Find where the given text appears and provide that cell's center as [x, y] coordinate. 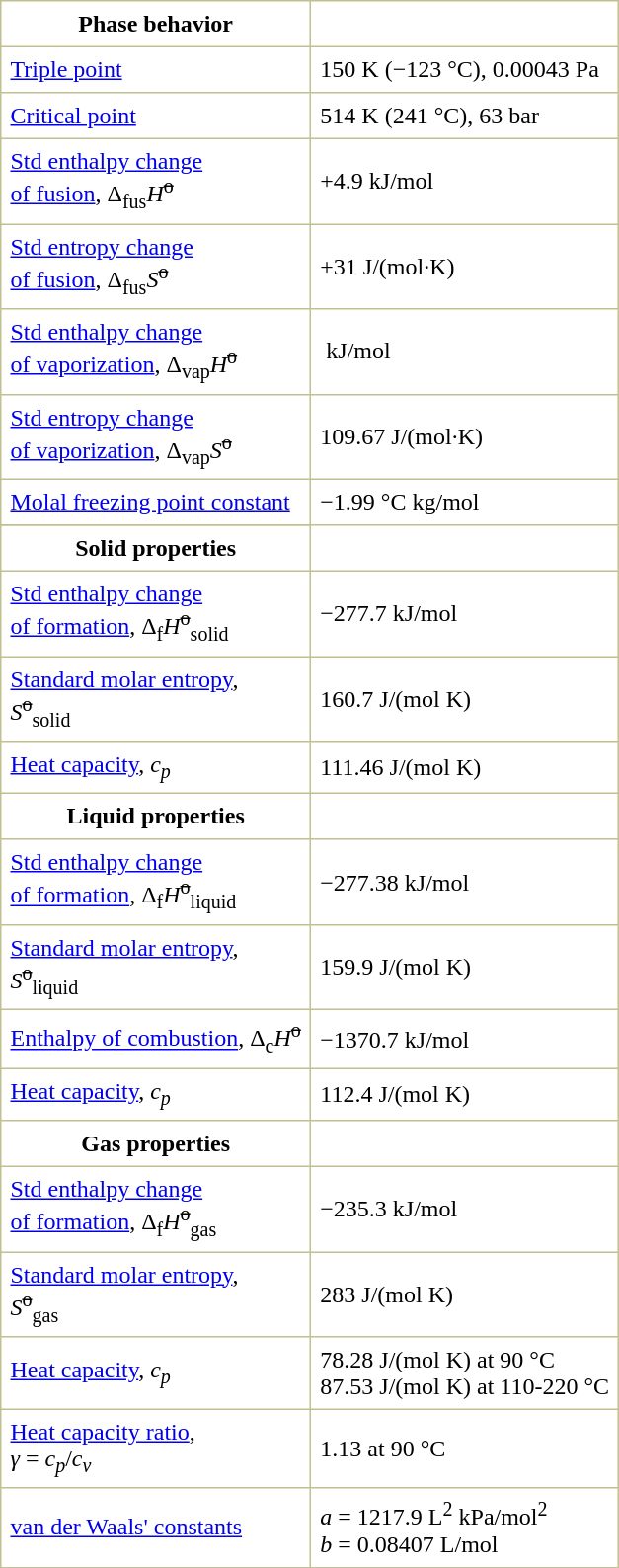
Molal freezing point constant [156, 502]
Standard molar entropy,Sosolid [156, 699]
Std enthalpy changeof vaporization, ΔvapHo [156, 352]
159.9 J/(mol K) [465, 967]
514 K (241 °C), 63 bar [465, 116]
Gas properties [156, 1143]
109.67 J/(mol·K) [465, 436]
Phase behavior [156, 24]
Solid properties [156, 548]
160.7 J/(mol K) [465, 699]
112.4 J/(mol K) [465, 1094]
Critical point [156, 116]
1.13 at 90 °C [465, 1449]
a = 1217.9 L2 kPa/mol2 b = 0.08407 L/mol [465, 1528]
−1370.7 kJ/mol [465, 1039]
Heat capacity ratio, γ = cp/cv [156, 1449]
Std enthalpy changeof fusion, ΔfusHo [156, 181]
−277.38 kJ/mol [465, 882]
150 K (−123 °C), 0.00043 Pa [465, 69]
Enthalpy of combustion, ΔcHo [156, 1039]
Std enthalpy changeof formation, ΔfHoliquid [156, 882]
+4.9 kJ/mol [465, 181]
kJ/mol [465, 352]
Standard molar entropy,Soliquid [156, 967]
Std enthalpy changeof formation, ΔfHosolid [156, 613]
−277.7 kJ/mol [465, 613]
Std entropy changeof vaporization, ΔvapSo [156, 436]
Liquid properties [156, 817]
283 J/(mol K) [465, 1294]
+31 J/(mol·K) [465, 267]
Std enthalpy changeof formation, ΔfHogas [156, 1209]
−235.3 kJ/mol [465, 1209]
−1.99 °C kg/mol [465, 502]
Standard molar entropy,Sogas [156, 1294]
78.28 J/(mol K) at 90 °C87.53 J/(mol K) at 110-220 °C [465, 1373]
111.46 J/(mol K) [465, 768]
van der Waals' constants [156, 1528]
Triple point [156, 69]
Std entropy changeof fusion, ΔfusSo [156, 267]
